Scan for the cell matching the given text and deliver its (X, Y) coordinate at center. 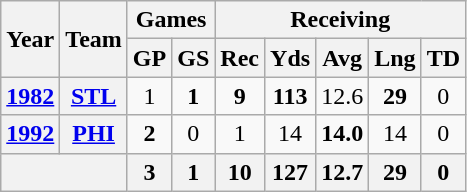
Avg (342, 58)
Games (170, 20)
Team (94, 39)
STL (94, 96)
1992 (30, 134)
12.7 (342, 172)
10 (240, 172)
PHI (94, 134)
14.0 (342, 134)
2 (149, 134)
9 (240, 96)
113 (290, 96)
127 (290, 172)
Year (30, 39)
1982 (30, 96)
12.6 (342, 96)
Lng (395, 58)
Receiving (340, 20)
3 (149, 172)
TD (443, 58)
Rec (240, 58)
GP (149, 58)
GS (194, 58)
Yds (290, 58)
